From the cell containing the given text, extract its center point as [X, Y] coordinate. 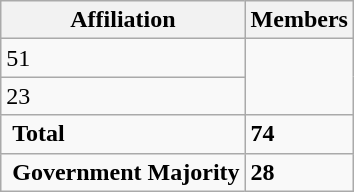
Members [299, 20]
Government Majority [123, 172]
23 [123, 96]
Affiliation [123, 20]
74 [299, 134]
28 [299, 172]
51 [123, 58]
Total [123, 134]
